From the cell containing the given text, extract its center point as [x, y] coordinate. 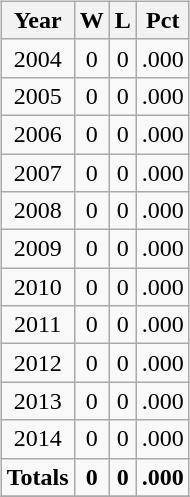
2004 [38, 58]
W [92, 20]
2013 [38, 401]
L [122, 20]
Year [38, 20]
2007 [38, 173]
2011 [38, 325]
Pct [162, 20]
2010 [38, 287]
Totals [38, 477]
2005 [38, 96]
2009 [38, 249]
2006 [38, 134]
2014 [38, 439]
2012 [38, 363]
2008 [38, 211]
